Identify which cell holds the provided text, then report its [x, y] central coordinate. 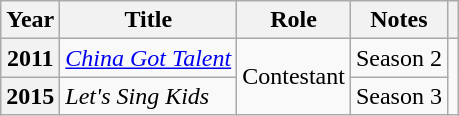
China Got Talent [148, 58]
Let's Sing Kids [148, 96]
2015 [30, 96]
Season 2 [398, 58]
Notes [398, 20]
2011 [30, 58]
Contestant [294, 77]
Role [294, 20]
Season 3 [398, 96]
Year [30, 20]
Title [148, 20]
